Capture the cell that displays the provided text and extract its (x, y) central coordinate. 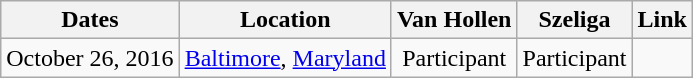
Szeliga (574, 20)
Baltimore, Maryland (285, 58)
Location (285, 20)
October 26, 2016 (90, 58)
Link (662, 20)
Van Hollen (454, 20)
Dates (90, 20)
